Search for the cell housing the specified text and yield its [x, y] center coordinate. 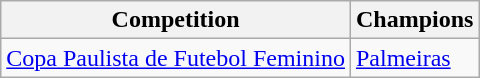
Palmeiras [414, 58]
Copa Paulista de Futebol Feminino [176, 58]
Champions [414, 20]
Competition [176, 20]
